From the cell containing the given text, extract its center point as (X, Y) coordinate. 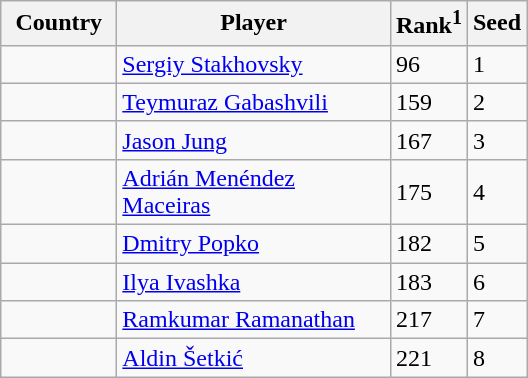
167 (428, 140)
Player (254, 24)
Dmitry Popko (254, 244)
217 (428, 320)
Aldin Šetkić (254, 358)
2 (496, 102)
96 (428, 64)
3 (496, 140)
Jason Jung (254, 140)
175 (428, 192)
Country (59, 24)
Sergiy Stakhovsky (254, 64)
183 (428, 282)
Teymuraz Gabashvili (254, 102)
159 (428, 102)
Ilya Ivashka (254, 282)
6 (496, 282)
1 (496, 64)
Rank1 (428, 24)
7 (496, 320)
Adrián Menéndez Maceiras (254, 192)
182 (428, 244)
4 (496, 192)
Seed (496, 24)
5 (496, 244)
Ramkumar Ramanathan (254, 320)
8 (496, 358)
221 (428, 358)
